Search for the cell housing the specified text and yield its (X, Y) center coordinate. 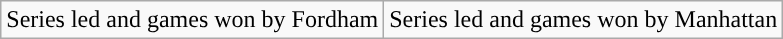
Series led and games won by Fordham (192, 20)
Series led and games won by Manhattan (584, 20)
